Return the (x, y) coordinate for the center point of the cell that contains the specified text.  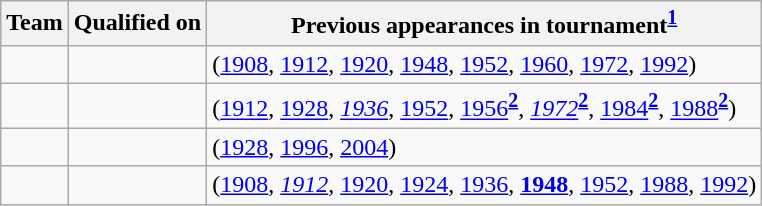
Team (35, 24)
Previous appearances in tournament1 (484, 24)
(1912, 1928, 1936, 1952, 19562, 19722, 19842, 19882) (484, 106)
(1908, 1912, 1920, 1948, 1952, 1960, 1972, 1992) (484, 64)
(1928, 1996, 2004) (484, 147)
(1908, 1912, 1920, 1924, 1936, 1948, 1952, 1988, 1992) (484, 185)
Qualified on (137, 24)
